Extract the (X, Y) coordinate from the center of the cell holding the provided text.  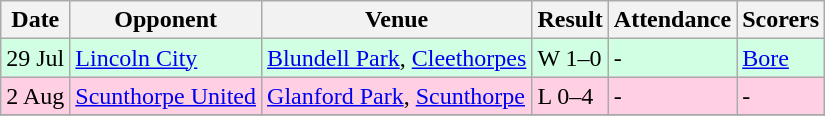
W 1–0 (570, 58)
Lincoln City (166, 58)
Opponent (166, 20)
Attendance (672, 20)
Date (36, 20)
Blundell Park, Cleethorpes (397, 58)
2 Aug (36, 96)
29 Jul (36, 58)
L 0–4 (570, 96)
Venue (397, 20)
Scorers (781, 20)
Scunthorpe United (166, 96)
Glanford Park, Scunthorpe (397, 96)
Bore (781, 58)
Result (570, 20)
